Extract the [x, y] coordinate from the center of the cell holding the provided text.  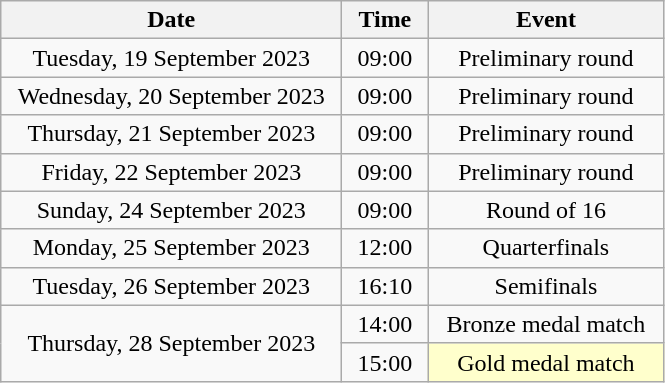
Tuesday, 19 September 2023 [172, 58]
16:10 [385, 286]
Thursday, 21 September 2023 [172, 134]
12:00 [385, 248]
15:00 [385, 362]
Sunday, 24 September 2023 [172, 210]
Thursday, 28 September 2023 [172, 343]
14:00 [385, 324]
Quarterfinals [546, 248]
Tuesday, 26 September 2023 [172, 286]
Event [546, 20]
Wednesday, 20 September 2023 [172, 96]
Friday, 22 September 2023 [172, 172]
Monday, 25 September 2023 [172, 248]
Date [172, 20]
Semifinals [546, 286]
Round of 16 [546, 210]
Bronze medal match [546, 324]
Time [385, 20]
Gold medal match [546, 362]
